Determine the [X, Y] coordinate at the center of the cell enclosing the given text.  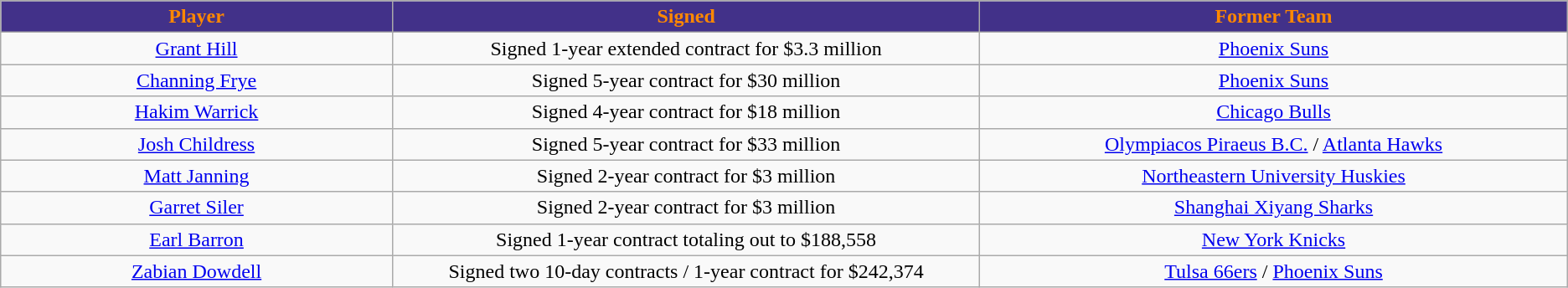
Signed two 10-day contracts / 1-year contract for $242,374 [685, 271]
Signed [685, 17]
Former Team [1273, 17]
Josh Childress [197, 144]
Signed 1-year contract totaling out to $188,558 [685, 239]
Hakim Warrick [197, 112]
New York Knicks [1273, 239]
Zabian Dowdell [197, 271]
Player [197, 17]
Olympiacos Piraeus B.C. / Atlanta Hawks [1273, 144]
Grant Hill [197, 49]
Tulsa 66ers / Phoenix Suns [1273, 271]
Shanghai Xiyang Sharks [1273, 208]
Garret Siler [197, 208]
Signed 5-year contract for $30 million [685, 80]
Earl Barron [197, 239]
Channing Frye [197, 80]
Chicago Bulls [1273, 112]
Signed 5-year contract for $33 million [685, 144]
Northeastern University Huskies [1273, 176]
Signed 4-year contract for $18 million [685, 112]
Signed 1-year extended contract for $3.3 million [685, 49]
Matt Janning [197, 176]
